Capture the cell that displays the provided text and extract its (x, y) central coordinate. 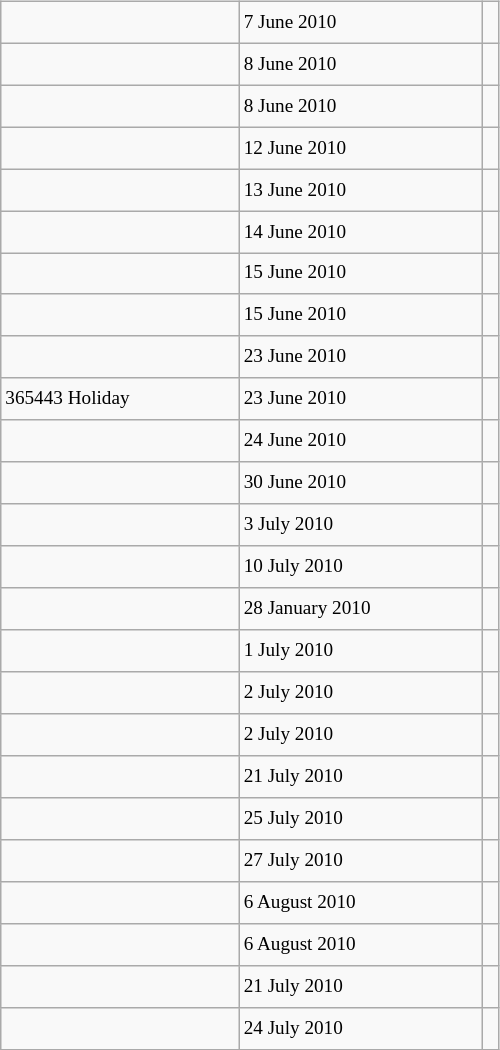
12 June 2010 (360, 148)
7 June 2010 (360, 22)
27 July 2010 (360, 861)
24 June 2010 (360, 441)
3 July 2010 (360, 525)
24 July 2010 (360, 1028)
25 July 2010 (360, 819)
1 July 2010 (360, 651)
30 June 2010 (360, 483)
28 January 2010 (360, 609)
13 June 2010 (360, 190)
10 July 2010 (360, 567)
365443 Holiday (120, 399)
14 June 2010 (360, 232)
